Scan for the cell matching the given text and deliver its (X, Y) coordinate at center. 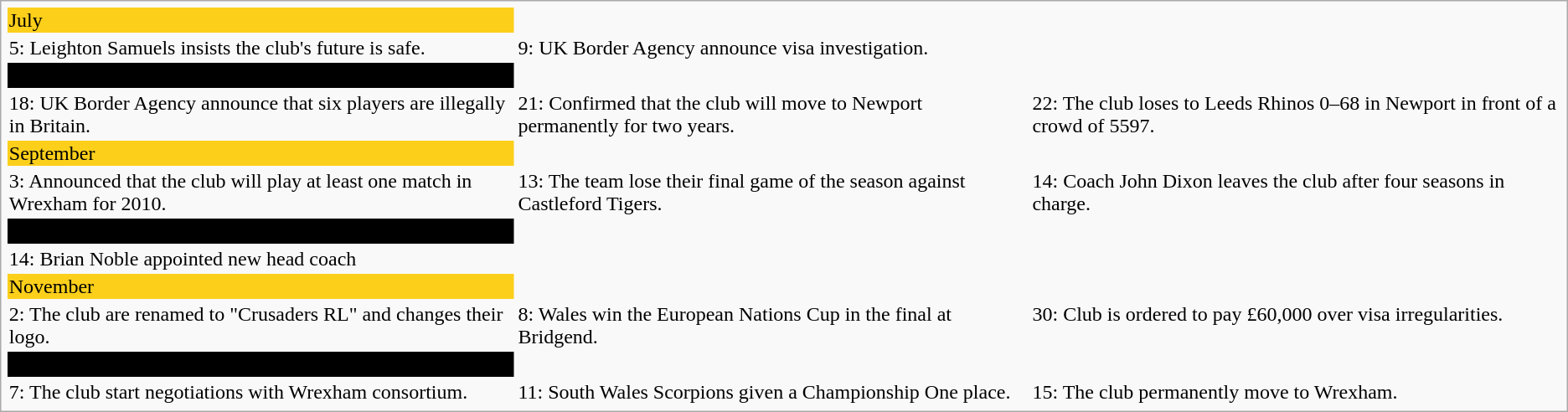
30: Club is ordered to pay £60,000 over visa irregularities. (1296, 325)
November (261, 286)
14: Brian Noble appointed new head coach (261, 259)
5: Leighton Samuels insists the club's future is safe. (261, 48)
3: Announced that the club will play at least one match in Wrexham for 2010. (261, 193)
December (261, 364)
21: Confirmed that the club will move to Newport permanently for two years. (772, 114)
8: Wales win the European Nations Cup in the final at Bridgend. (772, 325)
15: The club permanently move to Wrexham. (1296, 392)
July (261, 20)
13: The team lose their final game of the season against Castleford Tigers. (772, 193)
14: Coach John Dixon leaves the club after four seasons in charge. (1296, 193)
9: UK Border Agency announce visa investigation. (772, 48)
August (261, 75)
September (261, 153)
7: The club start negotiations with Wrexham consortium. (261, 392)
11: South Wales Scorpions given a Championship One place. (772, 392)
October (261, 231)
22: The club loses to Leeds Rhinos 0–68 in Newport in front of a crowd of 5597. (1296, 114)
18: UK Border Agency announce that six players are illegally in Britain. (261, 114)
2: The club are renamed to "Crusaders RL" and changes their logo. (261, 325)
